Search for the cell housing the specified text and yield its [X, Y] center coordinate. 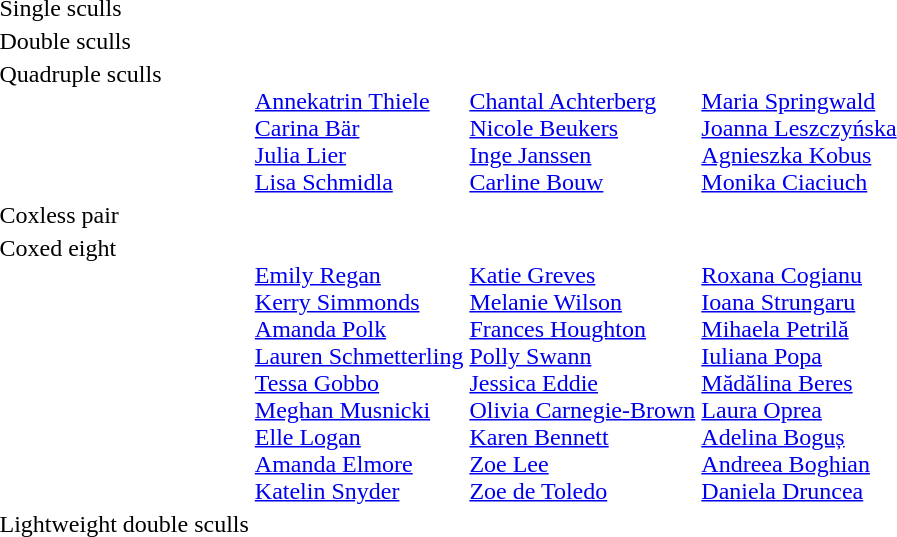
Emily ReganKerry SimmondsAmanda PolkLauren SchmetterlingTessa GobboMeghan MusnickiElle LoganAmanda ElmoreKatelin Snyder [359, 370]
Chantal AchterbergNicole BeukersInge JanssenCarline Bouw [582, 128]
Annekatrin ThieleCarina BärJulia LierLisa Schmidla [359, 128]
Katie GrevesMelanie WilsonFrances HoughtonPolly SwannJessica EddieOlivia Carnegie-BrownKaren BennettZoe LeeZoe de Toledo [582, 370]
